Identify which cell holds the provided text, then report its (X, Y) central coordinate. 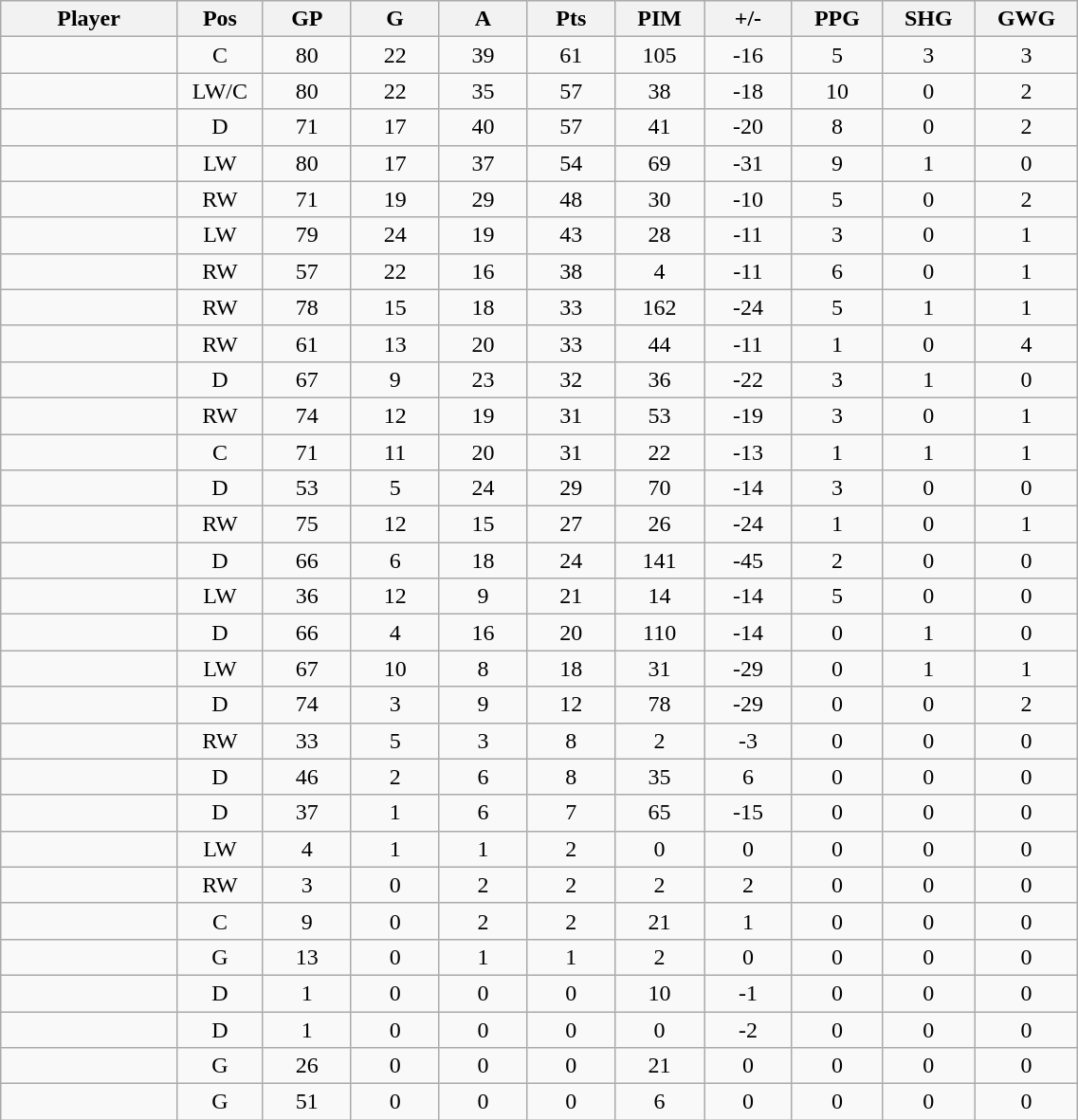
27 (571, 524)
-22 (747, 379)
GWG (1026, 19)
48 (571, 199)
-18 (747, 91)
-13 (747, 452)
39 (484, 55)
-31 (747, 163)
75 (307, 524)
51 (307, 1102)
11 (394, 452)
23 (484, 379)
-2 (747, 1029)
162 (660, 307)
40 (484, 127)
69 (660, 163)
-1 (747, 993)
Pos (220, 19)
70 (660, 488)
32 (571, 379)
14 (660, 597)
30 (660, 199)
44 (660, 343)
43 (571, 235)
Pts (571, 19)
PIM (660, 19)
-19 (747, 415)
GP (307, 19)
28 (660, 235)
-20 (747, 127)
LW/C (220, 91)
PPG (836, 19)
141 (660, 560)
79 (307, 235)
-15 (747, 813)
7 (571, 813)
65 (660, 813)
54 (571, 163)
-45 (747, 560)
105 (660, 55)
-3 (747, 741)
-10 (747, 199)
A (484, 19)
41 (660, 127)
Player (89, 19)
-16 (747, 55)
SHG (928, 19)
+/- (747, 19)
46 (307, 777)
110 (660, 633)
